Capture the cell that displays the provided text and extract its (x, y) central coordinate. 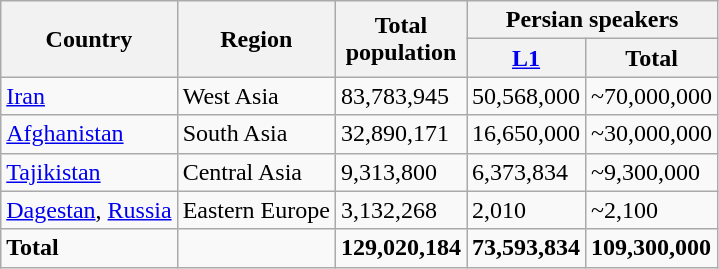
16,650,000 (526, 134)
3,132,268 (400, 210)
73,593,834 (526, 248)
9,313,800 (400, 172)
South Asia (256, 134)
~70,000,000 (652, 96)
109,300,000 (652, 248)
West Asia (256, 96)
Central Asia (256, 172)
~2,100 (652, 210)
Dagestan, Russia (89, 210)
Totalpopulation (400, 39)
~9,300,000 (652, 172)
Afghanistan (89, 134)
Eastern Europe (256, 210)
50,568,000 (526, 96)
83,783,945 (400, 96)
2,010 (526, 210)
Iran (89, 96)
Persian speakers (592, 20)
Tajikistan (89, 172)
Region (256, 39)
32,890,171 (400, 134)
L1 (526, 58)
6,373,834 (526, 172)
~30,000,000 (652, 134)
129,020,184 (400, 248)
Country (89, 39)
